Detect which cell encompasses the target text, then output its (X, Y) center coordinate. 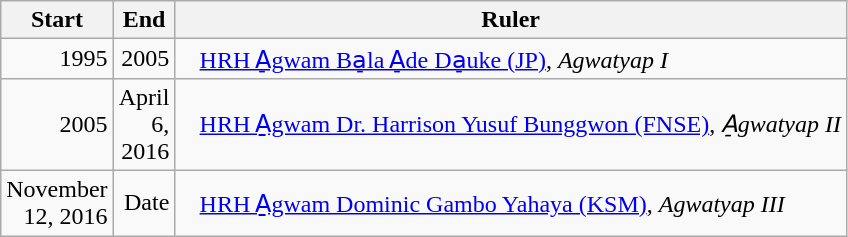
Ruler (511, 20)
HRH A̠gwam Ba̠la A̠de Da̠uke (JP), Agwatyap I (511, 59)
HRH A̱gwam Dominic Gambo Yahaya (KSM), Agwatyap III (511, 202)
November 12, 2016 (57, 202)
Date (144, 202)
Start (57, 20)
1995 (57, 59)
HRH A̱gwam Dr. Harrison Yusuf Bunggwon (FNSE), A̠gwatyap II (511, 124)
End (144, 20)
April 6, 2016 (144, 124)
